Locate the cell with the specified text and output its [X, Y] center coordinate. 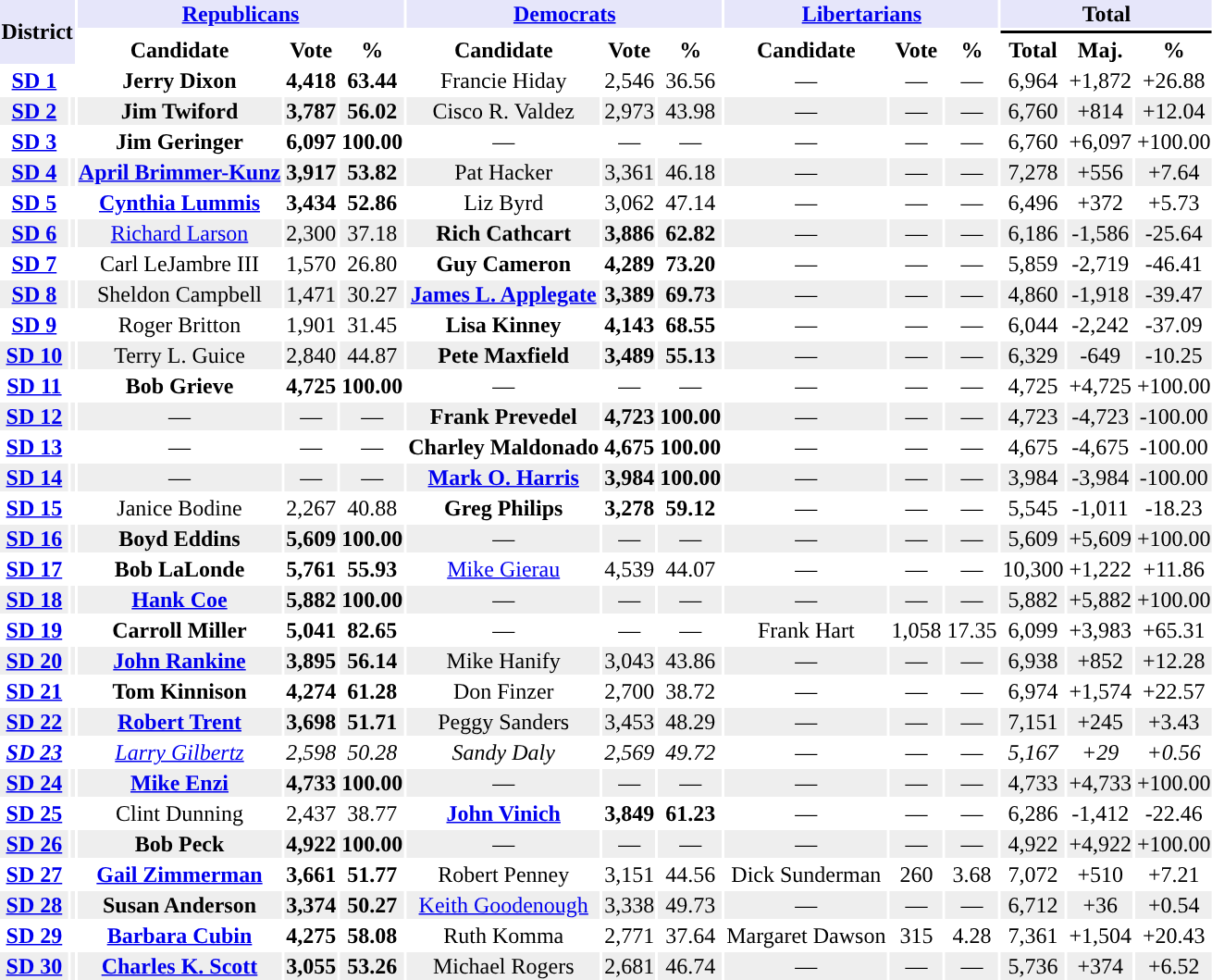
-22.46 [1173, 813]
Cisco R. Valdez [503, 111]
1,570 [311, 264]
-4,723 [1101, 416]
2,681 [629, 966]
+3,983 [1101, 630]
3,389 [629, 294]
5,761 [311, 569]
SD 17 [34, 569]
4,289 [629, 264]
3,917 [311, 172]
SD 27 [34, 875]
3,151 [629, 875]
SD 14 [34, 478]
3,849 [629, 813]
-2,719 [1101, 264]
John Vinich [503, 813]
37.64 [690, 936]
Guy Cameron [503, 264]
3,661 [311, 875]
+22.57 [1173, 691]
Lisa Kinney [503, 325]
Carl LeJambre III [179, 264]
37.18 [372, 233]
63.44 [372, 81]
-10.25 [1173, 355]
Tom Kinnison [179, 691]
Maj. [1101, 50]
7,278 [1033, 172]
6,044 [1033, 325]
Jerry Dixon [179, 81]
2,546 [629, 81]
40.88 [372, 508]
-1,586 [1101, 233]
5,736 [1033, 966]
Frank Hart [807, 630]
1,901 [311, 325]
+0.54 [1173, 905]
44.56 [690, 875]
50.28 [372, 752]
SD 22 [34, 722]
SD 19 [34, 630]
4,275 [311, 936]
SD 20 [34, 661]
36.56 [690, 81]
315 [916, 936]
5,167 [1033, 752]
3,361 [629, 172]
38.77 [372, 813]
7,361 [1033, 936]
3,453 [629, 722]
2,771 [629, 936]
3,043 [629, 661]
SD 11 [34, 386]
SD 6 [34, 233]
3,062 [629, 203]
-2,242 [1101, 325]
6,712 [1033, 905]
Mike Enzi [179, 783]
3.68 [971, 875]
51.77 [372, 875]
-39.47 [1173, 294]
6,329 [1033, 355]
+556 [1101, 172]
Larry Gilbertz [179, 752]
SD 26 [34, 844]
SD 9 [34, 325]
6,099 [1033, 630]
+65.31 [1173, 630]
+12.28 [1173, 661]
59.12 [690, 508]
47.14 [690, 203]
2,840 [311, 355]
+3.43 [1173, 722]
Michael Rogers [503, 966]
3,787 [311, 111]
John Rankine [179, 661]
82.65 [372, 630]
Dick Sunderman [807, 875]
Mark O. Harris [503, 478]
Rich Cathcart [503, 233]
Jim Geringer [179, 142]
3,886 [629, 233]
+510 [1101, 875]
51.71 [372, 722]
+7.64 [1173, 172]
68.55 [690, 325]
SD 29 [34, 936]
+6.52 [1173, 966]
Bob Peck [179, 844]
53.82 [372, 172]
SD 24 [34, 783]
SD 25 [34, 813]
SD 12 [34, 416]
4.28 [971, 936]
SD 23 [34, 752]
+245 [1101, 722]
4,860 [1033, 294]
4,143 [629, 325]
3,434 [311, 203]
Republicans [241, 14]
56.14 [372, 661]
Ruth Komma [503, 936]
+372 [1101, 203]
69.73 [690, 294]
Frank Prevedel [503, 416]
30.27 [372, 294]
+0.56 [1173, 752]
6,938 [1033, 661]
55.13 [690, 355]
Mike Hanify [503, 661]
Robert Penney [503, 875]
6,964 [1033, 81]
-37.09 [1173, 325]
6,496 [1033, 203]
Bob LaLonde [179, 569]
56.02 [372, 111]
SD 21 [34, 691]
Greg Philips [503, 508]
5,859 [1033, 264]
5,041 [311, 630]
73.20 [690, 264]
Pete Maxfield [503, 355]
3,698 [311, 722]
Jim Twiford [179, 111]
April Brimmer-Kunz [179, 172]
Carroll Miller [179, 630]
-46.41 [1173, 264]
10,300 [1033, 569]
District [37, 31]
1,058 [916, 630]
-1,011 [1101, 508]
SD 7 [34, 264]
Barbara Cubin [179, 936]
-18.23 [1173, 508]
+5.73 [1173, 203]
Sandy Daly [503, 752]
Francie Hiday [503, 81]
Margaret Dawson [807, 936]
Hank Coe [179, 600]
Charles K. Scott [179, 966]
46.18 [690, 172]
2,300 [311, 233]
49.73 [690, 905]
62.82 [690, 233]
4,418 [311, 81]
SD 10 [34, 355]
Janice Bodine [179, 508]
+374 [1101, 966]
49.72 [690, 752]
Liz Byrd [503, 203]
SD 5 [34, 203]
-3,984 [1101, 478]
Don Finzer [503, 691]
Terry L. Guice [179, 355]
SD 15 [34, 508]
+11.86 [1173, 569]
Susan Anderson [179, 905]
SD 2 [34, 111]
7,072 [1033, 875]
7,151 [1033, 722]
-1,918 [1101, 294]
-1,412 [1101, 813]
SD 28 [34, 905]
43.86 [690, 661]
-4,675 [1101, 447]
58.08 [372, 936]
26.80 [372, 264]
Cynthia Lummis [179, 203]
SD 1 [34, 81]
2,973 [629, 111]
48.29 [690, 722]
+26.88 [1173, 81]
SD 13 [34, 447]
260 [916, 875]
-25.64 [1173, 233]
+852 [1101, 661]
+1,504 [1101, 936]
Libertarians [862, 14]
43.98 [690, 111]
2,700 [629, 691]
3,055 [311, 966]
3,338 [629, 905]
Charley Maldonado [503, 447]
3,374 [311, 905]
+29 [1101, 752]
Mike Gierau [503, 569]
6,286 [1033, 813]
2,267 [311, 508]
SD 30 [34, 966]
38.72 [690, 691]
Gail Zimmerman [179, 875]
+5,882 [1101, 600]
+6,097 [1101, 142]
55.93 [372, 569]
+4,733 [1101, 783]
61.28 [372, 691]
+1,574 [1101, 691]
Richard Larson [179, 233]
61.23 [690, 813]
+20.43 [1173, 936]
+814 [1101, 111]
2,437 [311, 813]
Roger Britton [179, 325]
2,598 [311, 752]
James L. Applegate [503, 294]
Robert Trent [179, 722]
+36 [1101, 905]
+1,872 [1101, 81]
SD 8 [34, 294]
+4,725 [1101, 386]
6,974 [1033, 691]
5,545 [1033, 508]
Keith Goodenough [503, 905]
+4,922 [1101, 844]
2,569 [629, 752]
53.26 [372, 966]
4,539 [629, 569]
Bob Grieve [179, 386]
3,489 [629, 355]
+12.04 [1173, 111]
Sheldon Campbell [179, 294]
Peggy Sanders [503, 722]
6,097 [311, 142]
50.27 [372, 905]
+7.21 [1173, 875]
52.86 [372, 203]
SD 3 [34, 142]
Pat Hacker [503, 172]
3,278 [629, 508]
4,274 [311, 691]
6,186 [1033, 233]
+1,222 [1101, 569]
46.74 [690, 966]
-649 [1101, 355]
3,895 [311, 661]
SD 16 [34, 539]
31.45 [372, 325]
+5,609 [1101, 539]
44.07 [690, 569]
17.35 [971, 630]
1,471 [311, 294]
Boyd Eddins [179, 539]
Clint Dunning [179, 813]
Democrats [564, 14]
44.87 [372, 355]
SD 18 [34, 600]
SD 4 [34, 172]
